For the text-containing cell, return its midpoint in (X, Y) coordinate format. 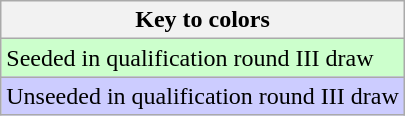
Unseeded in qualification round III draw (203, 96)
Seeded in qualification round III draw (203, 58)
Key to colors (203, 20)
